Determine the (X, Y) coordinate at the center of the cell enclosing the given text.  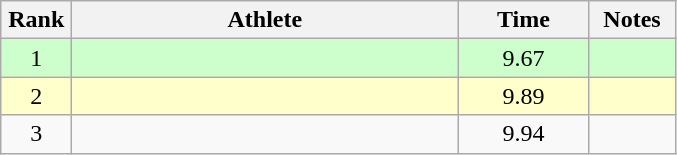
Rank (36, 20)
Time (524, 20)
9.67 (524, 58)
9.89 (524, 96)
3 (36, 134)
Notes (632, 20)
9.94 (524, 134)
1 (36, 58)
Athlete (265, 20)
2 (36, 96)
